Scan for the cell matching the given text and deliver its [x, y] coordinate at center. 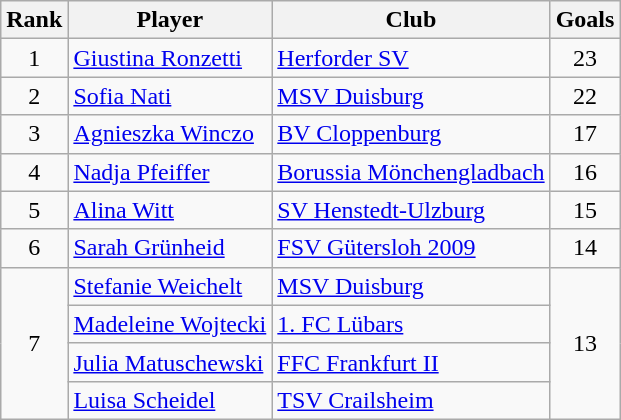
FFC Frankfurt II [411, 362]
Madeleine Wojtecki [170, 324]
Alina Witt [170, 210]
15 [585, 210]
TSV Crailsheim [411, 400]
14 [585, 248]
Rank [34, 20]
23 [585, 58]
Giustina Ronzetti [170, 58]
Borussia Mönchengladbach [411, 172]
Goals [585, 20]
Player [170, 20]
Nadja Pfeiffer [170, 172]
22 [585, 96]
2 [34, 96]
1 [34, 58]
6 [34, 248]
17 [585, 134]
3 [34, 134]
16 [585, 172]
Agnieszka Winczo [170, 134]
BV Cloppenburg [411, 134]
Sofia Nati [170, 96]
5 [34, 210]
SV Henstedt-Ulzburg [411, 210]
1. FC Lübars [411, 324]
Sarah Grünheid [170, 248]
7 [34, 343]
Stefanie Weichelt [170, 286]
13 [585, 343]
4 [34, 172]
Herforder SV [411, 58]
Club [411, 20]
Julia Matuschewski [170, 362]
Luisa Scheidel [170, 400]
FSV Gütersloh 2009 [411, 248]
